Return (x, y) of the center of cell containing provided text 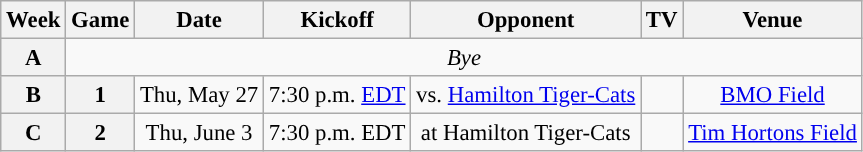
Venue (772, 20)
2 (100, 133)
BMO Field (772, 95)
TV (662, 20)
B (34, 95)
Game (100, 20)
Bye (464, 58)
Week (34, 20)
vs. Hamilton Tiger-Cats (526, 95)
Date (200, 20)
A (34, 58)
at Hamilton Tiger-Cats (526, 133)
Kickoff (338, 20)
Tim Hortons Field (772, 133)
Thu, May 27 (200, 95)
Thu, June 3 (200, 133)
1 (100, 95)
Opponent (526, 20)
C (34, 133)
